Return (x, y) of the center of cell containing provided text 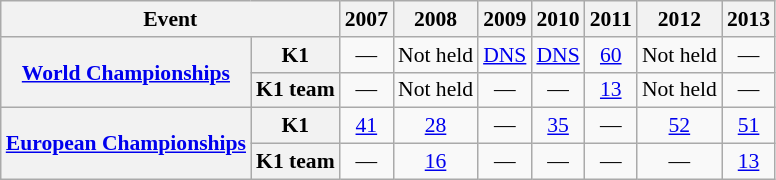
41 (366, 126)
World Championships (126, 72)
2009 (504, 19)
51 (748, 126)
52 (680, 126)
16 (436, 162)
35 (558, 126)
60 (611, 55)
European Championships (126, 144)
2012 (680, 19)
2010 (558, 19)
Event (170, 19)
28 (436, 126)
2013 (748, 19)
2007 (366, 19)
2008 (436, 19)
2011 (611, 19)
